Return [x, y] of the center of cell containing provided text 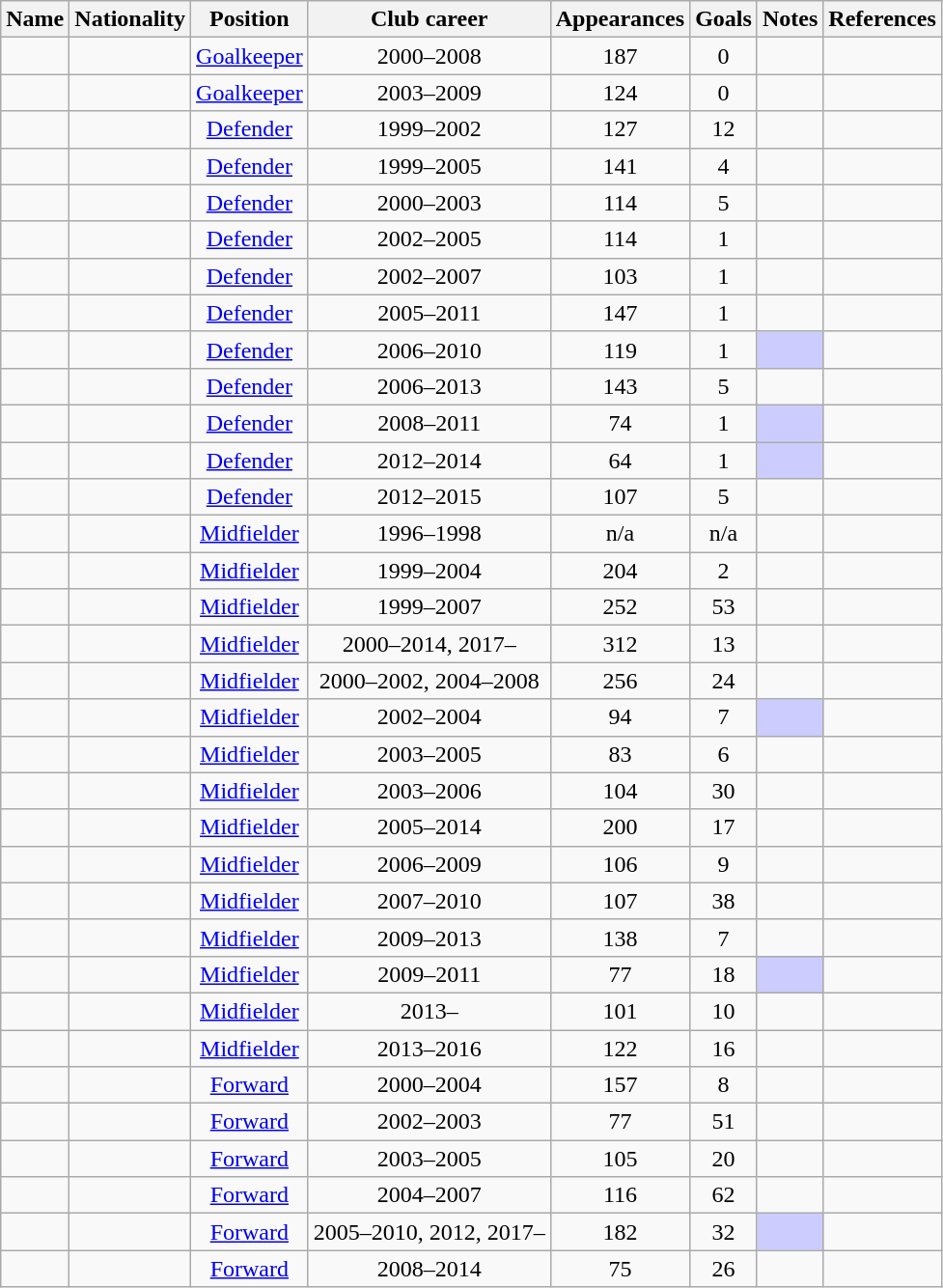
2002–2005 [429, 239]
256 [620, 681]
2006–2009 [429, 864]
122 [620, 1048]
2005–2011 [429, 313]
2 [724, 571]
24 [724, 681]
2008–2011 [429, 423]
17 [724, 827]
6 [724, 754]
Club career [429, 19]
1999–2004 [429, 571]
64 [620, 461]
32 [724, 1232]
74 [620, 423]
2002–2003 [429, 1122]
1999–2007 [429, 607]
2000–2008 [429, 56]
Position [250, 19]
20 [724, 1159]
2012–2014 [429, 461]
Goals [724, 19]
2005–2014 [429, 827]
2009–2011 [429, 974]
252 [620, 607]
187 [620, 56]
2013– [429, 1011]
9 [724, 864]
References [882, 19]
124 [620, 93]
16 [724, 1048]
143 [620, 386]
51 [724, 1122]
2004–2007 [429, 1195]
141 [620, 166]
312 [620, 644]
103 [620, 276]
106 [620, 864]
12 [724, 129]
157 [620, 1085]
2003–2009 [429, 93]
94 [620, 717]
62 [724, 1195]
138 [620, 938]
38 [724, 901]
53 [724, 607]
Appearances [620, 19]
2003–2006 [429, 791]
116 [620, 1195]
182 [620, 1232]
4 [724, 166]
2008–2014 [429, 1269]
2006–2010 [429, 350]
Nationality [130, 19]
2000–2004 [429, 1085]
30 [724, 791]
147 [620, 313]
204 [620, 571]
8 [724, 1085]
200 [620, 827]
2002–2007 [429, 276]
1999–2005 [429, 166]
2006–2013 [429, 386]
105 [620, 1159]
2000–2002, 2004–2008 [429, 681]
101 [620, 1011]
83 [620, 754]
2012–2015 [429, 497]
2002–2004 [429, 717]
119 [620, 350]
13 [724, 644]
2013–2016 [429, 1048]
10 [724, 1011]
Notes [790, 19]
2005–2010, 2012, 2017– [429, 1232]
1996–1998 [429, 534]
2009–2013 [429, 938]
1999–2002 [429, 129]
26 [724, 1269]
104 [620, 791]
127 [620, 129]
18 [724, 974]
Name [35, 19]
2000–2003 [429, 203]
75 [620, 1269]
2007–2010 [429, 901]
2000–2014, 2017– [429, 644]
